From the cell containing the given text, extract its center point as (x, y) coordinate. 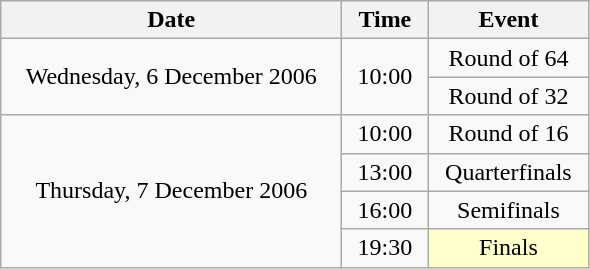
Round of 32 (508, 96)
Round of 64 (508, 58)
Semifinals (508, 210)
Round of 16 (508, 134)
Thursday, 7 December 2006 (172, 191)
Quarterfinals (508, 172)
13:00 (385, 172)
Wednesday, 6 December 2006 (172, 77)
16:00 (385, 210)
Finals (508, 248)
19:30 (385, 248)
Time (385, 20)
Event (508, 20)
Date (172, 20)
